Return [x, y] of the center of cell containing provided text 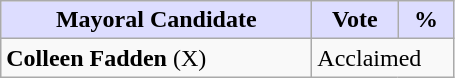
Acclaimed [383, 58]
Colleen Fadden (X) [156, 58]
Vote [355, 20]
Mayoral Candidate [156, 20]
% [426, 20]
